Scan for the cell matching the given text and deliver its [x, y] coordinate at center. 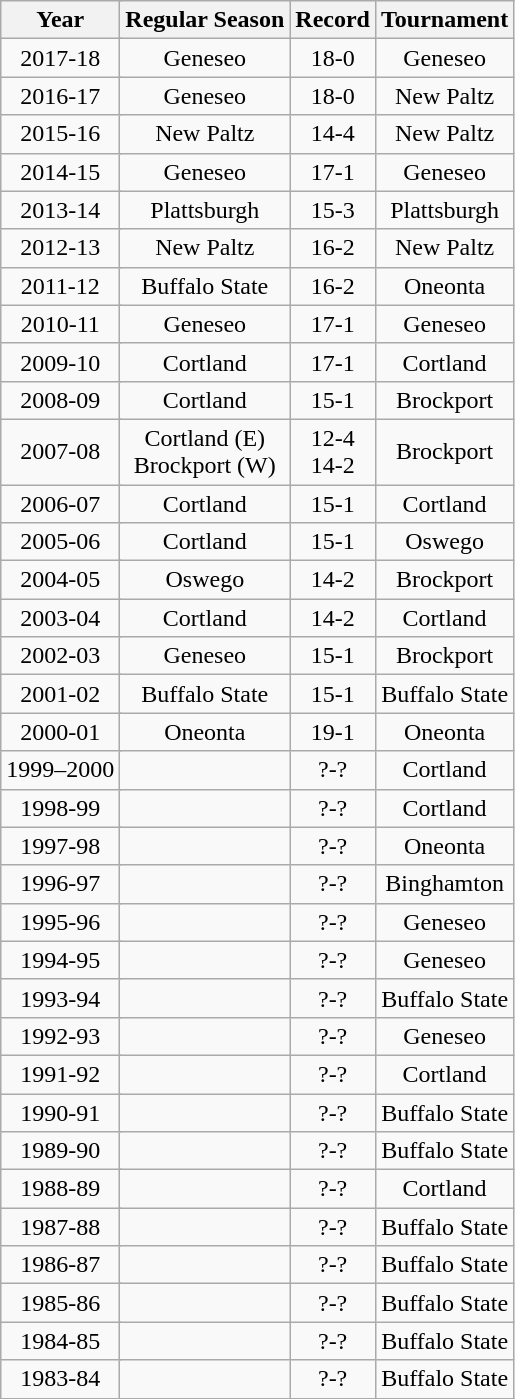
2010-11 [60, 324]
2011-12 [60, 286]
2016-17 [60, 96]
1996-97 [60, 884]
15-3 [333, 210]
1994-95 [60, 960]
2015-16 [60, 134]
2008-09 [60, 400]
Tournament [444, 20]
1999–2000 [60, 770]
Record [333, 20]
2007-08 [60, 452]
2009-10 [60, 362]
1991-92 [60, 1074]
Binghamton [444, 884]
Cortland (E)Brockport (W) [205, 452]
1995-96 [60, 922]
Year [60, 20]
2000-01 [60, 732]
1989-90 [60, 1151]
1986-87 [60, 1265]
2003-04 [60, 618]
2013-14 [60, 210]
19-1 [333, 732]
1985-86 [60, 1303]
1992-93 [60, 1036]
2005-06 [60, 542]
2002-03 [60, 656]
14-4 [333, 134]
2014-15 [60, 172]
2017-18 [60, 58]
2004-05 [60, 580]
1993-94 [60, 998]
1984-85 [60, 1341]
2012-13 [60, 248]
2001-02 [60, 694]
1998-99 [60, 808]
2006-07 [60, 503]
1987-88 [60, 1227]
1988-89 [60, 1189]
1983-84 [60, 1379]
Regular Season [205, 20]
1997-98 [60, 846]
12-414-2 [333, 452]
1990-91 [60, 1113]
